Return the (x, y) coordinate for the center point of the cell that contains the specified text.  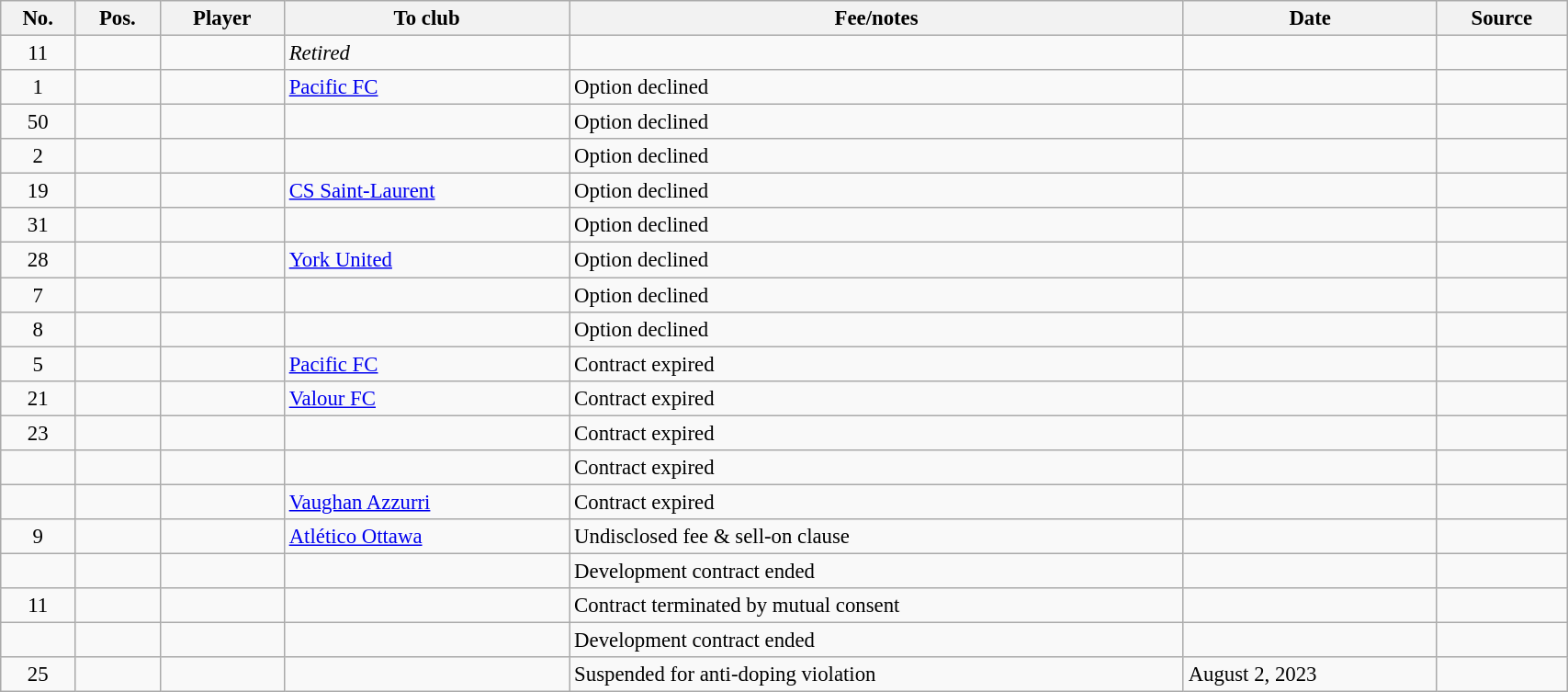
8 (39, 329)
Atlético Ottawa (426, 537)
Vaughan Azzurri (426, 502)
Source (1502, 18)
19 (39, 191)
5 (39, 364)
7 (39, 295)
Retired (426, 53)
To club (426, 18)
9 (39, 537)
1 (39, 87)
Pos. (118, 18)
Player (222, 18)
Contract terminated by mutual consent (876, 606)
York United (426, 260)
No. (39, 18)
Fee/notes (876, 18)
Date (1310, 18)
28 (39, 260)
2 (39, 156)
Valour FC (426, 398)
CS Saint-Laurent (426, 191)
50 (39, 122)
21 (39, 398)
31 (39, 225)
Undisclosed fee & sell-on clause (876, 537)
25 (39, 675)
August 2, 2023 (1310, 675)
23 (39, 433)
Suspended for anti-doping violation (876, 675)
